For the text-containing cell, return its midpoint in [X, Y] coordinate format. 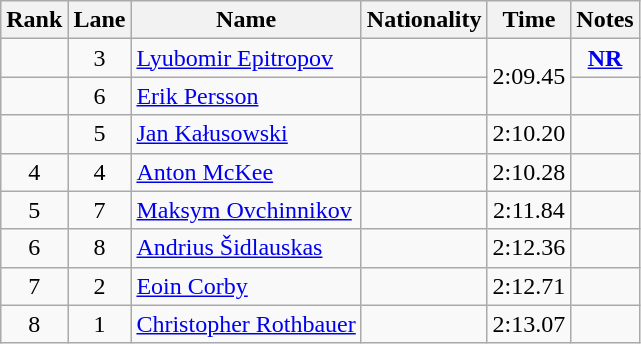
2:10.20 [529, 134]
Eoin Corby [246, 286]
Rank [34, 20]
Time [529, 20]
Name [246, 20]
Christopher Rothbauer [246, 324]
Erik Persson [246, 96]
Lane [100, 20]
Andrius Šidlauskas [246, 248]
2:10.28 [529, 172]
1 [100, 324]
2:12.36 [529, 248]
NR [605, 58]
2:11.84 [529, 210]
2:09.45 [529, 77]
3 [100, 58]
2:12.71 [529, 286]
Maksym Ovchinnikov [246, 210]
Jan Kałusowski [246, 134]
Notes [605, 20]
2 [100, 286]
2:13.07 [529, 324]
Nationality [424, 20]
Lyubomir Epitropov [246, 58]
Anton McKee [246, 172]
